Return [x, y] of the center of cell containing provided text 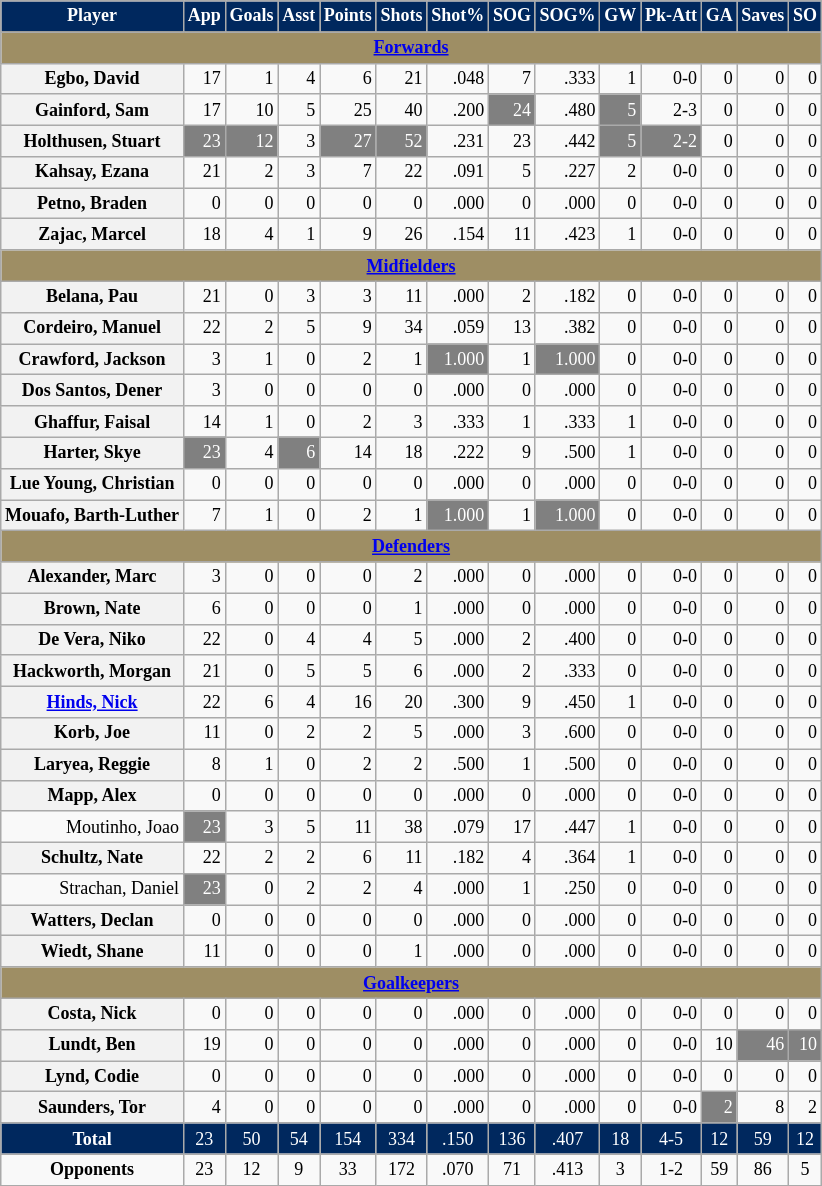
Forwards [412, 48]
Defenders [412, 546]
Opponents [92, 1170]
Holthusen, Stuart [92, 140]
50 [252, 1138]
Lynd, Codie [92, 1076]
4-5 [672, 1138]
Shots [402, 16]
Korb, Joe [92, 734]
.070 [458, 1170]
54 [299, 1138]
Brown, Nate [92, 608]
13 [512, 328]
Wiedt, Shane [92, 952]
52 [402, 140]
.250 [568, 890]
Costa, Nick [92, 1014]
1-2 [672, 1170]
.091 [458, 172]
SOG [512, 16]
19 [204, 1044]
SOG% [568, 16]
Gainford, Sam [92, 110]
Goalkeepers [412, 982]
.364 [568, 858]
.300 [458, 702]
27 [348, 140]
Mouafo, Barth-Luther [92, 516]
25 [348, 110]
Points [348, 16]
Zajac, Marcel [92, 234]
2-3 [672, 110]
.154 [458, 234]
46 [763, 1044]
Laryea, Reggie [92, 764]
Saves [763, 16]
34 [402, 328]
33 [348, 1170]
SO [806, 16]
.447 [568, 826]
De Vera, Niko [92, 640]
Pk-Att [672, 16]
.150 [458, 1138]
71 [512, 1170]
Cordeiro, Manuel [92, 328]
Harter, Skye [92, 452]
GA [719, 16]
Lue Young, Christian [92, 484]
Egbo, David [92, 78]
Schultz, Nate [92, 858]
.222 [458, 452]
.413 [568, 1170]
Hinds, Nick [92, 702]
.231 [458, 140]
334 [402, 1138]
.200 [458, 110]
.382 [568, 328]
GW [620, 16]
154 [348, 1138]
2-2 [672, 140]
.048 [458, 78]
.400 [568, 640]
Asst [299, 16]
26 [402, 234]
Player [92, 16]
20 [402, 702]
App [204, 16]
Goals [252, 16]
Kahsay, Ezana [92, 172]
Shot% [458, 16]
.600 [568, 734]
Saunders, Tor [92, 1108]
Moutinho, Joao [92, 826]
Dos Santos, Dener [92, 390]
Hackworth, Morgan [92, 670]
.442 [568, 140]
Ghaffur, Faisal [92, 422]
40 [402, 110]
.059 [458, 328]
24 [512, 110]
Crawford, Jackson [92, 360]
Belana, Pau [92, 296]
172 [402, 1170]
.407 [568, 1138]
86 [763, 1170]
.423 [568, 234]
.480 [568, 110]
16 [348, 702]
.450 [568, 702]
Total [92, 1138]
Midfielders [412, 266]
136 [512, 1138]
Strachan, Daniel [92, 890]
Alexander, Marc [92, 578]
Petno, Braden [92, 204]
Watters, Declan [92, 920]
38 [402, 826]
.227 [568, 172]
Lundt, Ben [92, 1044]
.079 [458, 826]
Mapp, Alex [92, 796]
